Scan for the cell matching the given text and deliver its [x, y] coordinate at center. 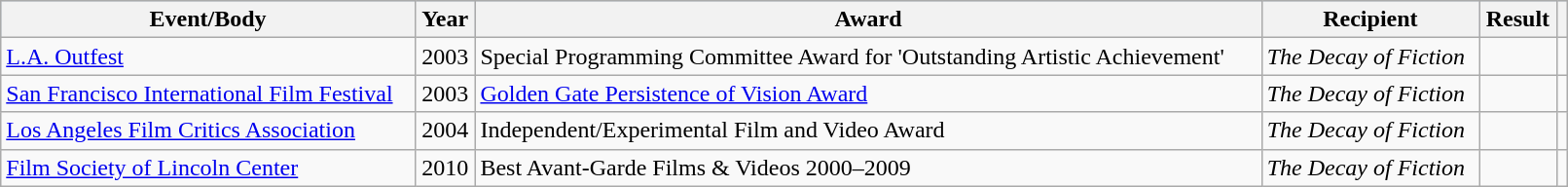
Film Society of Lincoln Center [208, 168]
Event/Body [208, 19]
San Francisco International Film Festival [208, 93]
Special Programming Committee Award for 'Outstanding Artistic Achievement' [868, 56]
2010 [445, 168]
Golden Gate Persistence of Vision Award [868, 93]
Recipient [1370, 19]
Independent/Experimental Film and Video Award [868, 131]
Los Angeles Film Critics Association [208, 131]
Result [1518, 19]
2004 [445, 131]
Best Avant-Garde Films & Videos 2000–2009 [868, 168]
Award [868, 19]
Year [445, 19]
L.A. Outfest [208, 56]
